Find where the given text appears and provide that cell's center as (X, Y) coordinate. 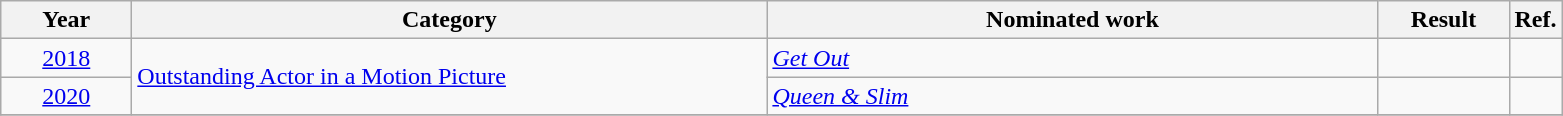
Queen & Slim (1072, 96)
Year (66, 20)
Nominated work (1072, 20)
2018 (66, 58)
Outstanding Actor in a Motion Picture (450, 77)
Ref. (1536, 20)
Result (1444, 20)
2020 (66, 96)
Category (450, 20)
Get Out (1072, 58)
